Pinpoint the cell where the given text exists, returning its (X, Y) midpoint coordinate. 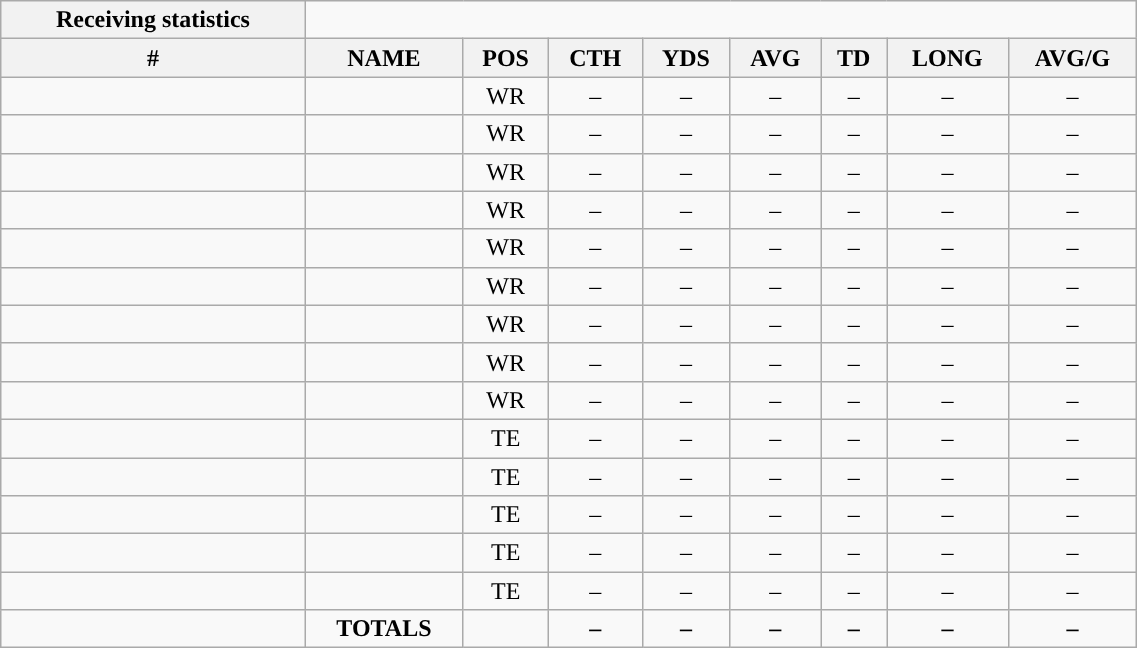
AVG/G (1072, 58)
Receiving statistics (153, 20)
CTH (595, 58)
NAME (384, 58)
TOTALS (384, 629)
TD (854, 58)
YDS (686, 58)
POS (506, 58)
LONG (948, 58)
# (153, 58)
AVG (776, 58)
